Scan for the cell matching the given text and deliver its (x, y) coordinate at center. 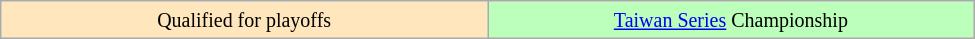
Taiwan Series Championship (732, 20)
Qualified for playoffs (244, 20)
